For the text-containing cell, return its midpoint in [X, Y] coordinate format. 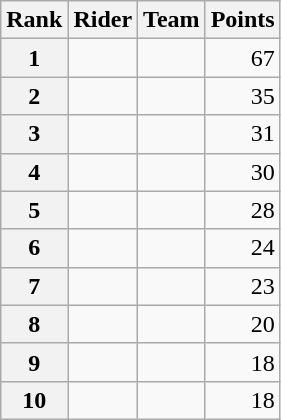
7 [34, 286]
30 [242, 172]
10 [34, 400]
6 [34, 248]
24 [242, 248]
8 [34, 324]
1 [34, 58]
5 [34, 210]
67 [242, 58]
Rider [103, 20]
28 [242, 210]
23 [242, 286]
Rank [34, 20]
Points [242, 20]
20 [242, 324]
9 [34, 362]
31 [242, 134]
35 [242, 96]
2 [34, 96]
3 [34, 134]
Team [172, 20]
4 [34, 172]
